Provide the [X, Y] coordinate of the cell's center where the given text is located.  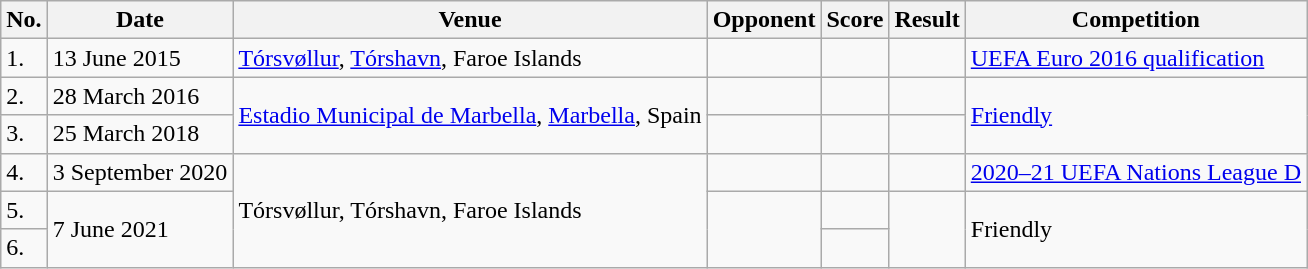
6. [24, 248]
UEFA Euro 2016 qualification [1136, 58]
No. [24, 20]
3. [24, 134]
1. [24, 58]
Score [855, 20]
Result [927, 20]
7 June 2021 [140, 229]
2020–21 UEFA Nations League D [1136, 172]
2. [24, 96]
3 September 2020 [140, 172]
4. [24, 172]
Opponent [764, 20]
28 March 2016 [140, 96]
Venue [470, 20]
5. [24, 210]
Estadio Municipal de Marbella, Marbella, Spain [470, 115]
25 March 2018 [140, 134]
13 June 2015 [140, 58]
Date [140, 20]
Competition [1136, 20]
